Search for the cell housing the specified text and yield its (X, Y) center coordinate. 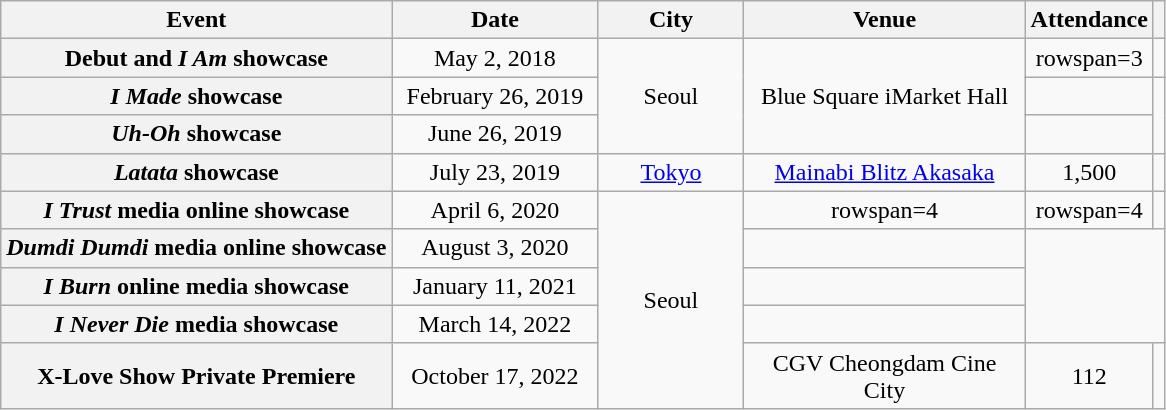
X-Love Show Private Premiere (196, 376)
1,500 (1089, 172)
January 11, 2021 (495, 286)
Blue Square iMarket Hall (884, 96)
I Burn online media showcase (196, 286)
Latata showcase (196, 172)
Event (196, 20)
I Never Die media showcase (196, 324)
City (671, 20)
Debut and I Am showcase (196, 58)
CGV Cheongdam Cine City (884, 376)
Venue (884, 20)
Date (495, 20)
Uh-Oh showcase (196, 134)
July 23, 2019 (495, 172)
Attendance (1089, 20)
I Trust media online showcase (196, 210)
Dumdi Dumdi media online showcase (196, 248)
rowspan=3 (1089, 58)
May 2, 2018 (495, 58)
March 14, 2022 (495, 324)
October 17, 2022 (495, 376)
June 26, 2019 (495, 134)
April 6, 2020 (495, 210)
I Made showcase (196, 96)
Tokyo (671, 172)
August 3, 2020 (495, 248)
112 (1089, 376)
Mainabi Blitz Akasaka (884, 172)
February 26, 2019 (495, 96)
